Identify which cell holds the provided text, then report its [x, y] central coordinate. 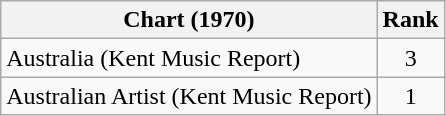
3 [410, 58]
Rank [410, 20]
Chart (1970) [189, 20]
1 [410, 96]
Australia (Kent Music Report) [189, 58]
Australian Artist (Kent Music Report) [189, 96]
